Determine the [x, y] coordinate at the center of the cell enclosing the given text.  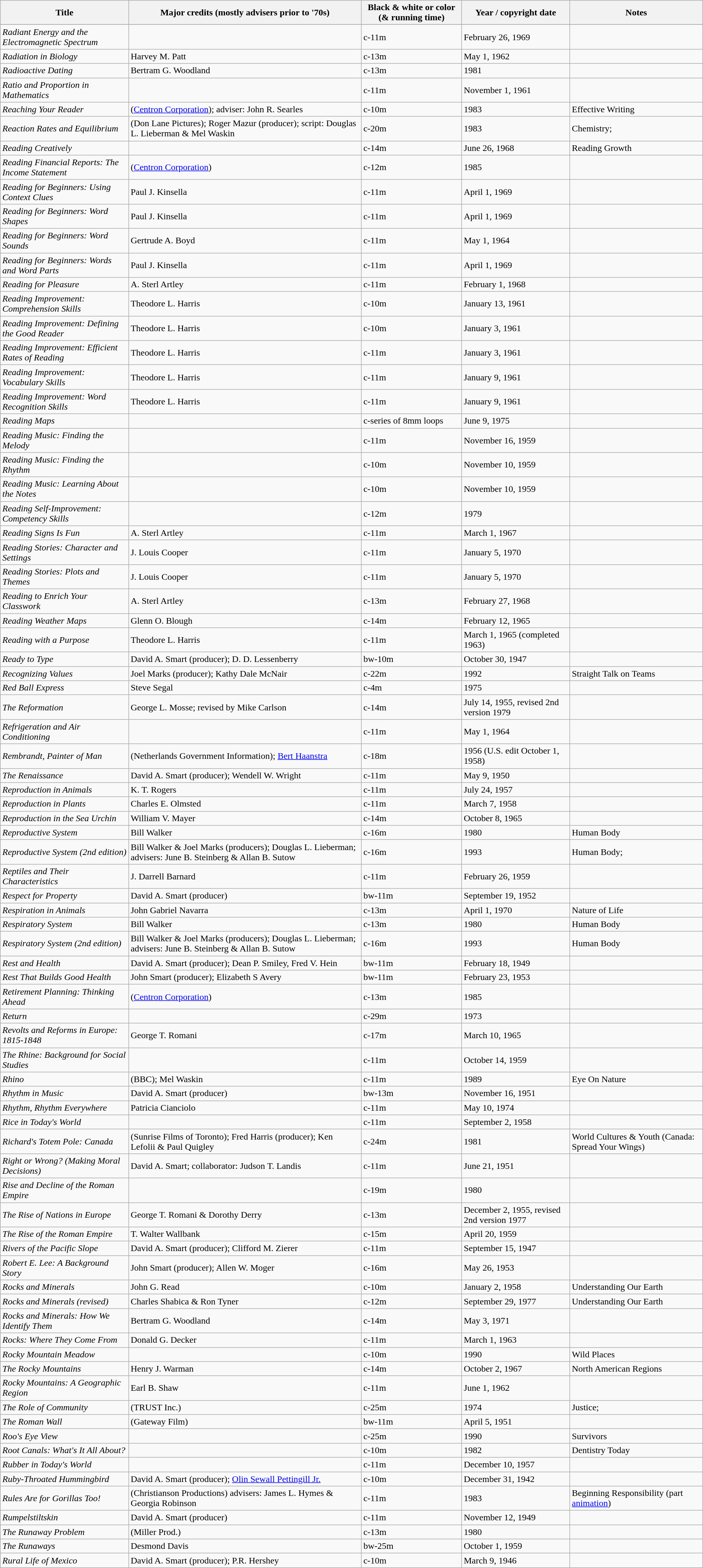
Reading Weather Maps [65, 621]
(Netherlands Government Information); Bert Haanstra [245, 756]
Harvey M. Patt [245, 56]
Gertrude A. Boyd [245, 240]
Revolts and Reforms in Europe: 1815-1848 [65, 1036]
February 26, 1969 [516, 37]
Rural Life of Mexico [65, 1560]
North American Regions [636, 1369]
George T. Romani & Dorothy Derry [245, 1214]
Survivors [636, 1436]
K. T. Rogers [245, 790]
Eye On Nature [636, 1079]
November 12, 1949 [516, 1518]
Return [65, 1016]
Reproductive System (2nd edition) [65, 852]
Reading Improvement: Efficient Rates of Reading [65, 353]
1989 [516, 1079]
October 30, 1947 [516, 659]
Reading Music: Finding the Melody [65, 440]
Rest That Builds Good Health [65, 977]
Ready to Type [65, 659]
c-20m [412, 128]
(TRUST Inc.) [245, 1407]
Reading Music: Finding the Rhythm [65, 465]
June 21, 1951 [516, 1165]
(Don Lane Pictures); Roger Mazur (producer); script: Douglas L. Lieberman & Mel Waskin [245, 128]
bw-25m [412, 1546]
Refrigeration and Air Conditioning [65, 731]
Reading Improvement: Word Recognition Skills [65, 402]
Human Body; [636, 852]
David A. Smart (producer); Dean P. Smiley, Fred V. Hein [245, 963]
July 14, 1955, revised 2nd version 1979 [516, 707]
Reading Signs Is Fun [65, 533]
Rules Are for Gorillas Too! [65, 1498]
David A. Smart (producer); Olin Sewall Pettingill Jr. [245, 1479]
February 27, 1968 [516, 601]
c-15m [412, 1234]
November 1, 1961 [516, 90]
George L. Mosse; revised by Mike Carlson [245, 707]
The Rise of the Roman Empire [65, 1234]
Right or Wrong? (Making Moral Decisions) [65, 1165]
c-4m [412, 688]
Rhino [65, 1079]
Reading Improvement: Comprehension Skills [65, 304]
November 16, 1959 [516, 440]
The Roman Wall [65, 1422]
December 10, 1957 [516, 1464]
Dentistry Today [636, 1450]
Effective Writing [636, 109]
September 15, 1947 [516, 1248]
June 9, 1975 [516, 421]
c-17m [412, 1036]
1974 [516, 1407]
Title [65, 13]
February 18, 1949 [516, 963]
Year / copyright date [516, 13]
Reproductive System [65, 832]
February 26, 1959 [516, 876]
Reading Financial Reports: The Income Statement [65, 167]
Rivers of the Pacific Slope [65, 1248]
Glenn O. Blough [245, 621]
Black & white or color (& running time) [412, 13]
The Renaissance [65, 775]
The Runaway Problem [65, 1532]
May 9, 1950 [516, 775]
Rocks and Minerals (revised) [65, 1301]
May 3, 1971 [516, 1321]
Respiratory System (2nd edition) [65, 944]
Rocks and Minerals: How We Identify Them [65, 1321]
April 1, 1970 [516, 910]
April 20, 1959 [516, 1234]
Wild Places [636, 1354]
Rocks and Minerals [65, 1287]
Rembrandt, Painter of Man [65, 756]
March 7, 1958 [516, 804]
Patricia Cianciolo [245, 1108]
Steve Segal [245, 688]
Radiation in Biology [65, 56]
February 23, 1953 [516, 977]
March 1, 1963 [516, 1340]
The Rhine: Background for Social Studies [65, 1060]
March 9, 1946 [516, 1560]
January 13, 1961 [516, 304]
Radioactive Dating [65, 71]
May 26, 1953 [516, 1268]
Henry J. Warman [245, 1369]
February 12, 1965 [516, 621]
Respiratory System [65, 924]
Reading Self-Improvement: Competency Skills [65, 514]
c-19m [412, 1190]
Chemistry; [636, 128]
John Gabriel Navarra [245, 910]
Reproduction in Animals [65, 790]
Rest and Health [65, 963]
March 1, 1967 [516, 533]
Straight Talk on Teams [636, 674]
September 2, 1958 [516, 1122]
Justice; [636, 1407]
June 26, 1968 [516, 148]
January 2, 1958 [516, 1287]
Reading for Pleasure [65, 285]
(Miller Prod.) [245, 1532]
Reproduction in Plants [65, 804]
(Centron Corporation); adviser: John R. Searles [245, 109]
Reading Improvement: Defining the Good Reader [65, 328]
1973 [516, 1016]
Notes [636, 13]
c-29m [412, 1016]
Reading Music: Learning About the Notes [65, 489]
Radiant Energy and the Electromagnetic Spectrum [65, 37]
J. Darrell Barnard [245, 876]
The Rise of Nations in Europe [65, 1214]
Reading Creatively [65, 148]
David A. Smart (producer); P.R. Hershey [245, 1560]
Roo's Eye View [65, 1436]
April 5, 1951 [516, 1422]
Reading for Beginners: Word Shapes [65, 216]
The Rocky Mountains [65, 1369]
Rhythm in Music [65, 1093]
1979 [516, 514]
William V. Mayer [245, 818]
March 1, 1965 (completed 1963) [516, 640]
Rocky Mountain Meadow [65, 1354]
David A. Smart (producer); Wendell W. Wright [245, 775]
Rumpelstiltskin [65, 1518]
Charles Shabica & Ron Tyner [245, 1301]
May 1, 1962 [516, 56]
December 31, 1942 [516, 1479]
Respect for Property [65, 896]
Reading to Enrich Your Classwork [65, 601]
David A. Smart (producer); Clifford M. Zierer [245, 1248]
September 19, 1952 [516, 896]
Retirement Planning: Thinking Ahead [65, 997]
c-24m [412, 1141]
Reading with a Purpose [65, 640]
Reading Stories: Plots and Themes [65, 577]
1992 [516, 674]
bw-10m [412, 659]
November 16, 1951 [516, 1093]
Reading Growth [636, 148]
1975 [516, 688]
September 29, 1977 [516, 1301]
Reaction Rates and Equilibrium [65, 128]
c-18m [412, 756]
Earl B. Shaw [245, 1388]
Rhythm, Rhythm Everywhere [65, 1108]
John Smart (producer); Elizabeth S Avery [245, 977]
July 24, 1957 [516, 790]
(Christianson Productions) advisers: James L. Hymes & Georgia Robinson [245, 1498]
Major credits (mostly advisers prior to '70s) [245, 13]
bw-13m [412, 1093]
David A. Smart; collaborator: Judson T. Landis [245, 1165]
The Runaways [65, 1546]
(Sunrise Films of Toronto); Fred Harris (producer); Ken Lefolii & Paul Quigley [245, 1141]
Rubber in Today's World [65, 1464]
Respiration in Animals [65, 910]
December 2, 1955, revised 2nd version 1977 [516, 1214]
Donald G. Decker [245, 1340]
The Reformation [65, 707]
Rocks: Where They Come From [65, 1340]
Robert E. Lee: A Background Story [65, 1268]
Nature of Life [636, 910]
Reproduction in the Sea Urchin [65, 818]
Ratio and Proportion in Mathematics [65, 90]
Red Ball Express [65, 688]
October 8, 1965 [516, 818]
David A. Smart (producer); D. D. Lessenberry [245, 659]
March 10, 1965 [516, 1036]
George T. Romani [245, 1036]
Ruby-Throated Hummingbird [65, 1479]
Desmond Davis [245, 1546]
1982 [516, 1450]
Charles E. Olmsted [245, 804]
John Smart (producer); Allen W. Moger [245, 1268]
John G. Read [245, 1287]
World Cultures & Youth (Canada: Spread Your Wings) [636, 1141]
(Gateway Film) [245, 1422]
Reading Improvement: Vocabulary Skills [65, 377]
Rise and Decline of the Roman Empire [65, 1190]
Reading for Beginners: Word Sounds [65, 240]
February 1, 1968 [516, 285]
October 14, 1959 [516, 1060]
May 10, 1974 [516, 1108]
Reading Maps [65, 421]
Reading Stories: Character and Settings [65, 552]
Joel Marks (producer); Kathy Dale McNair [245, 674]
Rice in Today's World [65, 1122]
Reaching Your Reader [65, 109]
June 1, 1962 [516, 1388]
Rocky Mountains: A Geographic Region [65, 1388]
c-series of 8mm loops [412, 421]
Recognizing Values [65, 674]
Root Canals: What's It All About? [65, 1450]
Richard's Totem Pole: Canada [65, 1141]
October 1, 1959 [516, 1546]
Reading for Beginners: Using Context Clues [65, 191]
Beginning Responsibility (part animation) [636, 1498]
The Role of Community [65, 1407]
(BBC); Mel Waskin [245, 1079]
1956 (U.S. edit October 1, 1958) [516, 756]
Reptiles and Their Characteristics [65, 876]
Reading for Beginners: Words and Word Parts [65, 265]
October 2, 1967 [516, 1369]
c-22m [412, 674]
T. Walter Wallbank [245, 1234]
